Determine the (x, y) coordinate at the center of the cell enclosing the given text.  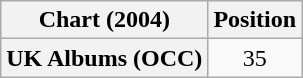
35 (255, 58)
Chart (2004) (104, 20)
Position (255, 20)
UK Albums (OCC) (104, 58)
